Extract the [X, Y] coordinate from the center of the cell holding the provided text.  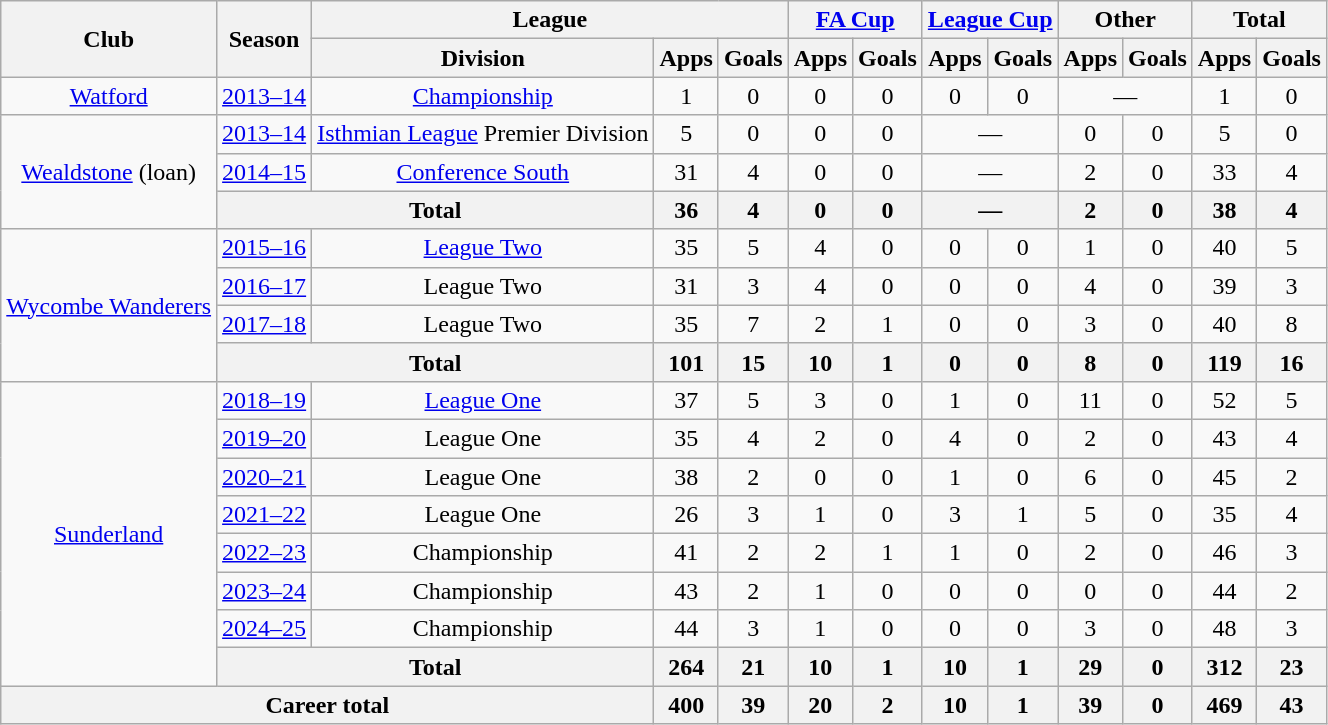
48 [1224, 629]
36 [686, 210]
400 [686, 705]
312 [1224, 667]
Club [109, 39]
41 [686, 553]
Season [264, 39]
46 [1224, 553]
2018–19 [264, 400]
26 [686, 515]
21 [753, 667]
119 [1224, 362]
11 [1090, 400]
Other [1125, 20]
33 [1224, 172]
Sunderland [109, 533]
7 [753, 324]
20 [820, 705]
Conference South [483, 172]
Division [483, 58]
15 [753, 362]
FA Cup [855, 20]
2017–18 [264, 324]
Wealdstone (loan) [109, 172]
2015–16 [264, 248]
2014–15 [264, 172]
Career total [328, 705]
2024–25 [264, 629]
Watford [109, 96]
264 [686, 667]
2021–22 [264, 515]
Isthmian League Premier Division [483, 134]
League Cup [990, 20]
2022–23 [264, 553]
League [550, 20]
Wycombe Wanderers [109, 305]
45 [1224, 477]
2020–21 [264, 477]
2023–24 [264, 591]
23 [1292, 667]
2019–20 [264, 438]
52 [1224, 400]
101 [686, 362]
29 [1090, 667]
37 [686, 400]
16 [1292, 362]
469 [1224, 705]
2016–17 [264, 286]
6 [1090, 477]
